Identify which cell holds the provided text, then report its (X, Y) central coordinate. 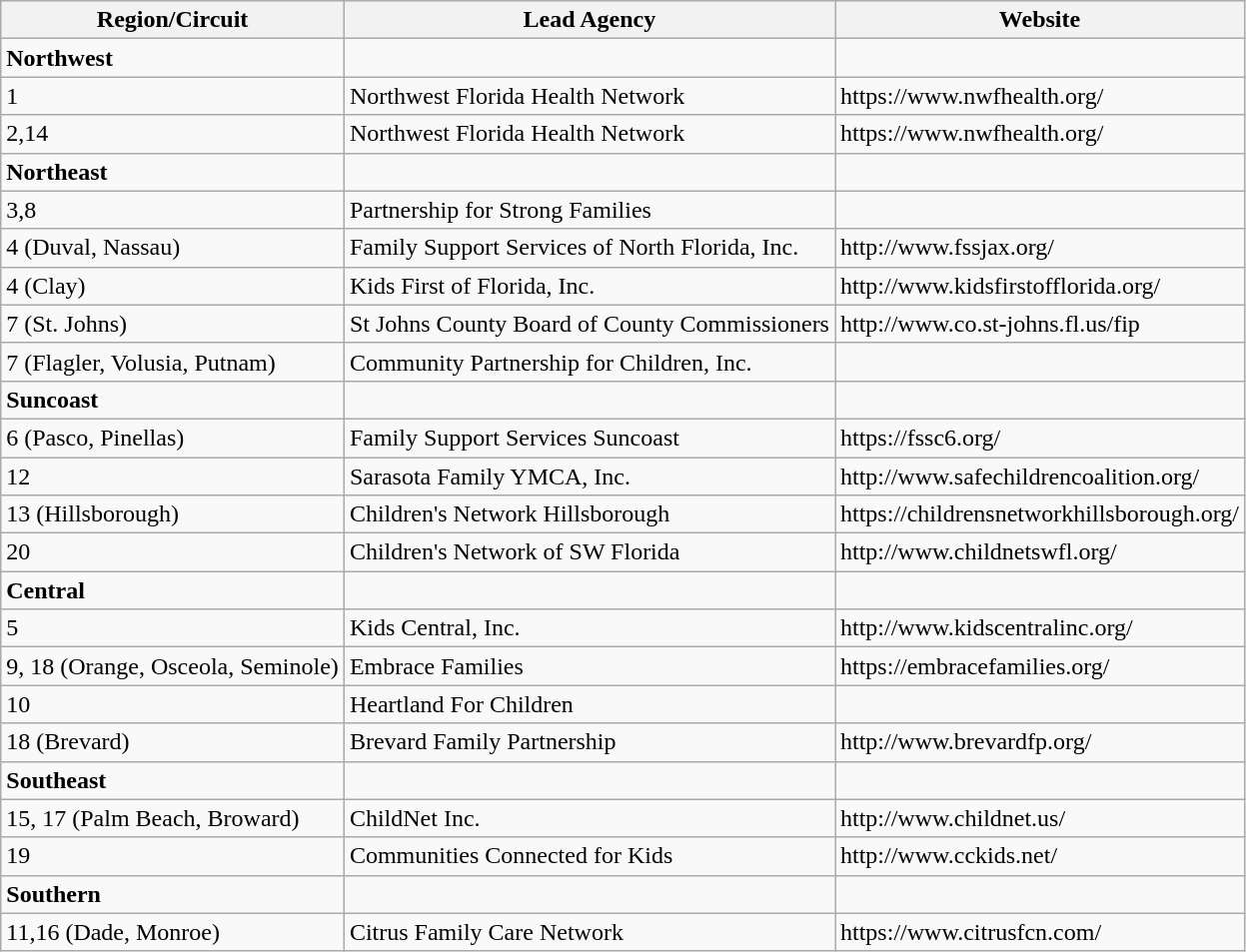
Family Support Services of North Florida, Inc. (590, 248)
Kids Central, Inc. (590, 628)
https://childrensnetworkhillsborough.org/ (1040, 514)
https://www.citrusfcn.com/ (1040, 932)
7 (St. Johns) (173, 324)
1 (173, 96)
https://embracefamilies.org/ (1040, 666)
https://fssc6.org/ (1040, 438)
Partnership for Strong Families (590, 210)
10 (173, 704)
http://www.childnetswfl.org/ (1040, 552)
18 (Brevard) (173, 742)
Suncoast (173, 400)
4 (Duval, Nassau) (173, 248)
ChildNet Inc. (590, 818)
20 (173, 552)
http://www.co.st-johns.fl.us/fip (1040, 324)
3,8 (173, 210)
9, 18 (Orange, Osceola, Seminole) (173, 666)
Communities Connected for Kids (590, 856)
http://www.kidscentralinc.org/ (1040, 628)
Southeast (173, 780)
http://www.brevardfp.org/ (1040, 742)
Website (1040, 20)
http://www.safechildrencoalition.org/ (1040, 476)
Region/Circuit (173, 20)
6 (Pasco, Pinellas) (173, 438)
5 (173, 628)
19 (173, 856)
Community Partnership for Children, Inc. (590, 362)
Embrace Families (590, 666)
Lead Agency (590, 20)
St Johns County Board of County Commissioners (590, 324)
Southern (173, 894)
Sarasota Family YMCA, Inc. (590, 476)
2,14 (173, 134)
15, 17 (Palm Beach, Broward) (173, 818)
http://www.cckids.net/ (1040, 856)
Children's Network Hillsborough (590, 514)
Central (173, 590)
Brevard Family Partnership (590, 742)
http://www.kidsfirstofflorida.org/ (1040, 286)
Northeast (173, 172)
4 (Clay) (173, 286)
http://www.fssjax.org/ (1040, 248)
12 (173, 476)
11,16 (Dade, Monroe) (173, 932)
Kids First of Florida, Inc. (590, 286)
Northwest (173, 58)
13 (Hillsborough) (173, 514)
http://www.childnet.us/ (1040, 818)
Family Support Services Suncoast (590, 438)
Children's Network of SW Florida (590, 552)
Heartland For Children (590, 704)
7 (Flagler, Volusia, Putnam) (173, 362)
Citrus Family Care Network (590, 932)
